Pinpoint the cell where the given text exists, returning its [X, Y] midpoint coordinate. 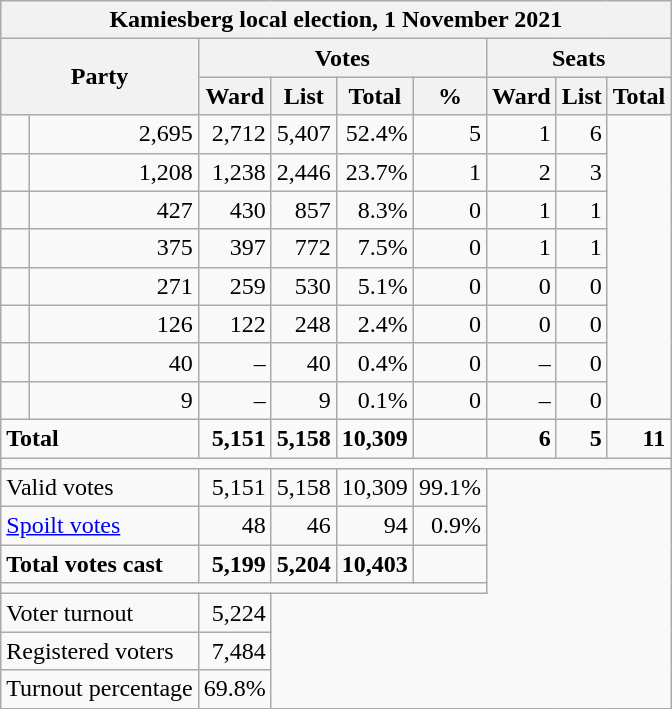
Seats [578, 58]
Spoilt votes [100, 526]
0.1% [374, 400]
% [450, 96]
3 [582, 172]
5,224 [234, 613]
Registered voters [100, 651]
857 [304, 210]
397 [234, 248]
271 [114, 286]
52.4% [374, 134]
7.5% [374, 248]
10,403 [374, 564]
5,407 [304, 134]
5,204 [304, 564]
99.1% [450, 488]
69.8% [234, 689]
Votes [342, 58]
2,712 [234, 134]
126 [114, 324]
375 [114, 248]
23.7% [374, 172]
430 [234, 210]
Total votes cast [100, 564]
48 [234, 526]
Turnout percentage [100, 689]
772 [304, 248]
1,238 [234, 172]
11 [639, 438]
94 [374, 526]
259 [234, 286]
2,695 [114, 134]
46 [304, 526]
2 [521, 172]
5.1% [374, 286]
122 [234, 324]
0.9% [450, 526]
2.4% [374, 324]
Valid votes [100, 488]
0.4% [374, 362]
Kamiesberg local election, 1 November 2021 [336, 20]
248 [304, 324]
Party [100, 77]
5,199 [234, 564]
7,484 [234, 651]
8.3% [374, 210]
Voter turnout [100, 613]
2,446 [304, 172]
427 [114, 210]
1,208 [114, 172]
530 [304, 286]
